Output the (X, Y) coordinate of the center of the cell containing the given text.  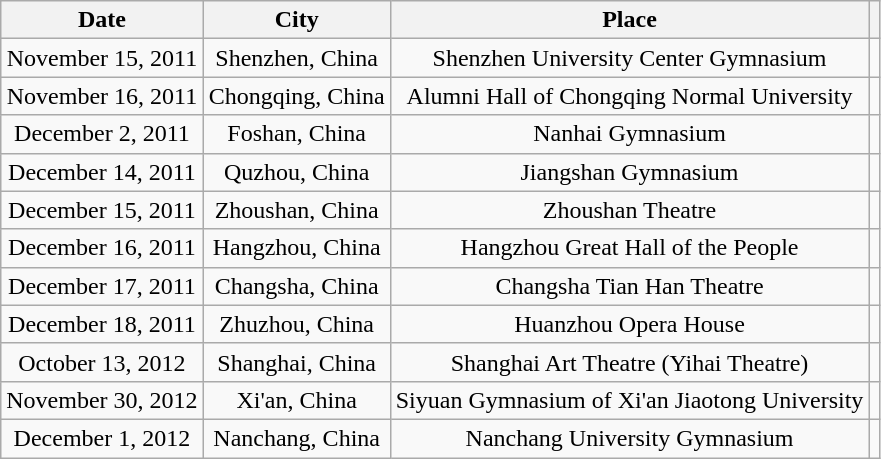
November 15, 2011 (102, 58)
November 30, 2012 (102, 400)
Huanzhou Opera House (630, 324)
Jiangshan Gymnasium (630, 172)
December 17, 2011 (102, 286)
Place (630, 20)
Changsha Tian Han Theatre (630, 286)
October 13, 2012 (102, 362)
City (296, 20)
Hangzhou, China (296, 248)
Zhoushan Theatre (630, 210)
December 18, 2011 (102, 324)
Shanghai Art Theatre (Yihai Theatre) (630, 362)
Shenzhen University Center Gymnasium (630, 58)
December 1, 2012 (102, 438)
Nanchang University Gymnasium (630, 438)
Foshan, China (296, 134)
Zhoushan, China (296, 210)
Zhuzhou, China (296, 324)
December 15, 2011 (102, 210)
Shenzhen, China (296, 58)
Xi'an, China (296, 400)
Chongqing, China (296, 96)
December 14, 2011 (102, 172)
Hangzhou Great Hall of the People (630, 248)
Changsha, China (296, 286)
December 2, 2011 (102, 134)
Shanghai, China (296, 362)
Alumni Hall of Chongqing Normal University (630, 96)
Date (102, 20)
November 16, 2011 (102, 96)
Quzhou, China (296, 172)
Siyuan Gymnasium of Xi'an Jiaotong University (630, 400)
Nanchang, China (296, 438)
December 16, 2011 (102, 248)
Nanhai Gymnasium (630, 134)
